Return the [x, y] coordinate for the center point of the cell that contains the specified text.  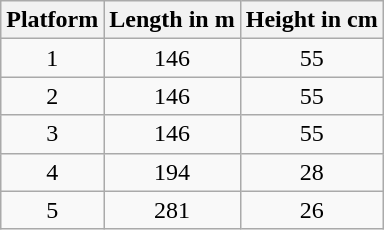
5 [52, 210]
Platform [52, 20]
Length in m [172, 20]
3 [52, 134]
1 [52, 58]
28 [312, 172]
194 [172, 172]
26 [312, 210]
4 [52, 172]
Height in cm [312, 20]
281 [172, 210]
2 [52, 96]
